Identify which cell holds the provided text, then report its [x, y] central coordinate. 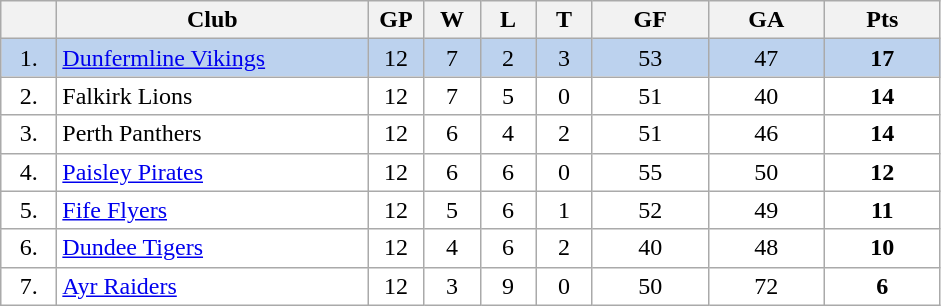
7. [29, 286]
Perth Panthers [212, 134]
W [452, 20]
4. [29, 172]
Falkirk Lions [212, 96]
5. [29, 210]
GA [766, 20]
Fife Flyers [212, 210]
6. [29, 248]
49 [766, 210]
10 [882, 248]
GF [650, 20]
Dunfermline Vikings [212, 58]
46 [766, 134]
Ayr Raiders [212, 286]
Dundee Tigers [212, 248]
47 [766, 58]
48 [766, 248]
55 [650, 172]
Club [212, 20]
1. [29, 58]
53 [650, 58]
GP [396, 20]
52 [650, 210]
2. [29, 96]
3. [29, 134]
1 [564, 210]
17 [882, 58]
L [508, 20]
72 [766, 286]
T [564, 20]
Paisley Pirates [212, 172]
9 [508, 286]
11 [882, 210]
Pts [882, 20]
